For the text-containing cell, return its midpoint in [x, y] coordinate format. 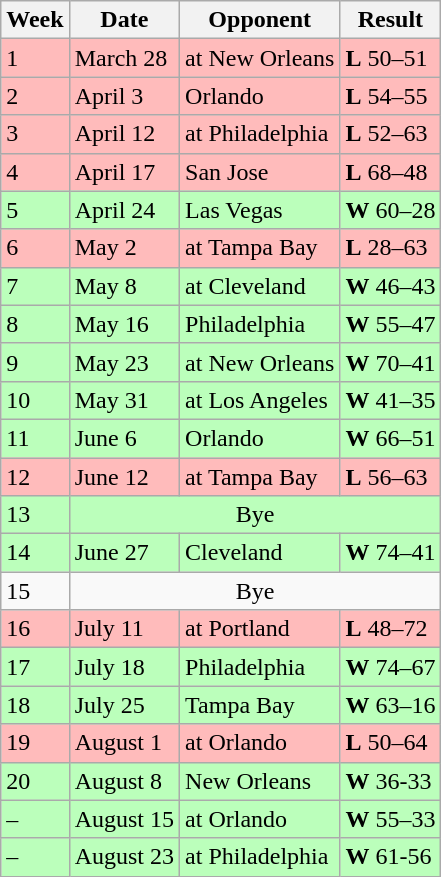
W 61-56 [390, 857]
August 15 [124, 819]
L 68–48 [390, 172]
W 60–28 [390, 210]
June 12 [124, 477]
4 [35, 172]
W 70–41 [390, 362]
Cleveland [260, 553]
1 [35, 58]
3 [35, 134]
April 3 [124, 96]
7 [35, 286]
May 23 [124, 362]
12 [35, 477]
Opponent [260, 20]
Result [390, 20]
16 [35, 629]
11 [35, 438]
20 [35, 781]
5 [35, 210]
19 [35, 743]
L 52–63 [390, 134]
April 17 [124, 172]
L 50–64 [390, 743]
July 25 [124, 705]
W 74–41 [390, 553]
Tampa Bay [260, 705]
July 11 [124, 629]
L 50–51 [390, 58]
Las Vegas [260, 210]
May 31 [124, 400]
W 63–16 [390, 705]
W 36-33 [390, 781]
2 [35, 96]
L 48–72 [390, 629]
May 16 [124, 324]
March 28 [124, 58]
Date [124, 20]
W 46–43 [390, 286]
San Jose [260, 172]
13 [35, 515]
6 [35, 248]
18 [35, 705]
July 18 [124, 667]
June 6 [124, 438]
L 54–55 [390, 96]
W 66–51 [390, 438]
August 1 [124, 743]
June 27 [124, 553]
14 [35, 553]
17 [35, 667]
April 12 [124, 134]
W 74–67 [390, 667]
at Cleveland [260, 286]
August 8 [124, 781]
Week [35, 20]
at Portland [260, 629]
15 [35, 591]
at Los Angeles [260, 400]
W 41–35 [390, 400]
L 28–63 [390, 248]
8 [35, 324]
9 [35, 362]
New Orleans [260, 781]
May 2 [124, 248]
August 23 [124, 857]
April 24 [124, 210]
May 8 [124, 286]
W 55–47 [390, 324]
10 [35, 400]
L 56–63 [390, 477]
W 55–33 [390, 819]
